Search for the cell housing the specified text and yield its (x, y) center coordinate. 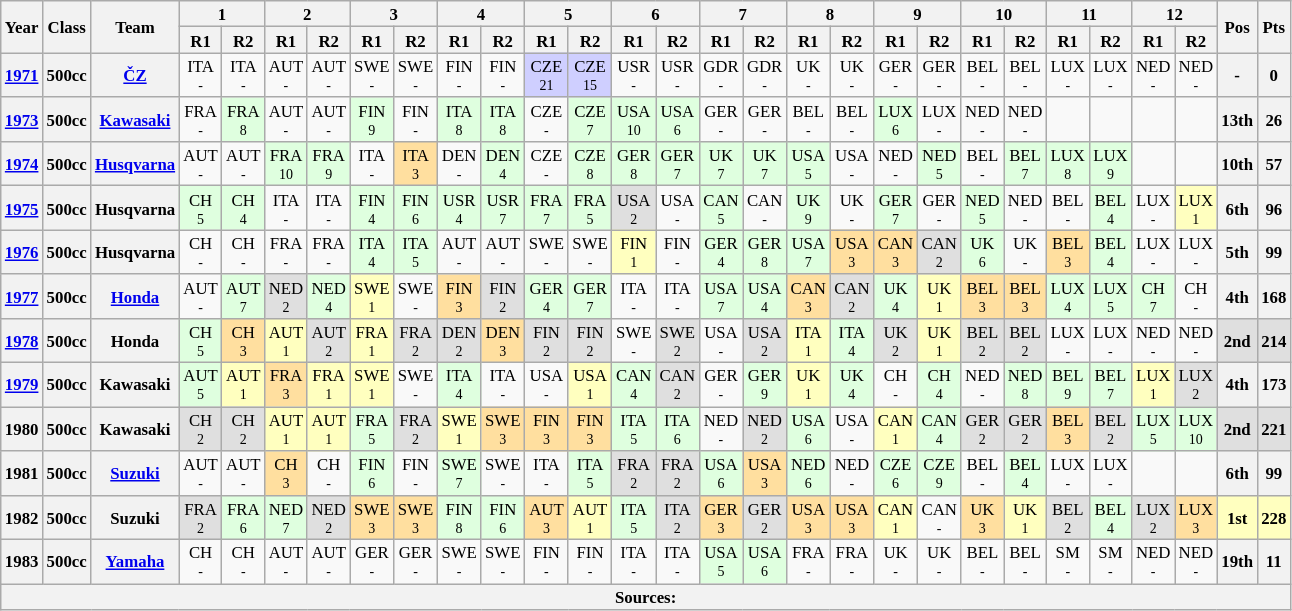
1 (222, 14)
1978 (22, 341)
12 (1174, 14)
CZE21 (547, 75)
Yamaha (135, 562)
FIN4 (372, 208)
2 (308, 14)
19th (1237, 562)
USA1 (590, 385)
- (1237, 75)
ITA3 (416, 164)
CZE15 (590, 75)
8 (830, 14)
214 (1274, 341)
NED8 (1026, 385)
ITA6 (678, 429)
4 (480, 14)
ČZ (135, 75)
FRA6 (244, 517)
LUX8 (1068, 164)
Class (67, 27)
SWE7 (459, 473)
1983 (22, 562)
AUT5 (200, 385)
FIN9 (372, 120)
FRA9 (328, 164)
UK9 (808, 208)
DEN- (459, 164)
FRA8 (244, 120)
1979 (22, 385)
NED7 (286, 517)
CH7 (1154, 296)
57 (1274, 164)
0 (1274, 75)
CAN5 (721, 208)
96 (1274, 208)
LUX3 (1196, 517)
Sources: (646, 597)
1973 (22, 120)
UK2 (896, 341)
Pos (1237, 27)
221 (1274, 429)
26 (1274, 120)
1974 (22, 164)
5 (568, 14)
1977 (22, 296)
LUX4 (1068, 296)
1976 (22, 252)
LUX6 (896, 120)
DEN2 (459, 341)
CZE8 (590, 164)
NED4 (328, 296)
LUX10 (1196, 429)
CZE6 (896, 473)
Team (135, 27)
228 (1274, 517)
FRA3 (286, 385)
FRA10 (286, 164)
1971 (22, 75)
SWE2 (678, 341)
USA10 (634, 120)
9 (918, 14)
GER3 (721, 517)
1975 (22, 208)
GER9 (765, 385)
7 (742, 14)
UK3 (982, 517)
173 (1274, 385)
ITA1 (808, 341)
ITA2 (678, 517)
AUT7 (244, 296)
1st (1237, 517)
1980 (22, 429)
AUT2 (328, 341)
1981 (22, 473)
3 (394, 14)
6 (656, 14)
LUX9 (1110, 164)
DEN4 (503, 164)
10th (1237, 164)
USR7 (503, 208)
13th (1237, 120)
FIN8 (459, 517)
CZE7 (590, 120)
5th (1237, 252)
10 (1004, 14)
BEL9 (1068, 385)
FIN1 (634, 252)
Pts (1274, 27)
1982 (22, 517)
USA4 (765, 296)
CZE9 (939, 473)
NED6 (808, 473)
UK6 (982, 252)
FRA7 (547, 208)
Year (22, 27)
AUT3 (547, 517)
USR4 (459, 208)
168 (1274, 296)
DEN3 (503, 341)
